Identify which cell holds the provided text, then report its (X, Y) central coordinate. 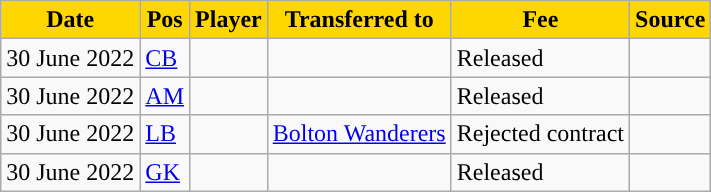
Fee (540, 20)
CB (165, 58)
Date (70, 20)
Rejected contract (540, 134)
Bolton Wanderers (359, 134)
LB (165, 134)
Transferred to (359, 20)
Player (229, 20)
Source (670, 20)
AM (165, 96)
Pos (165, 20)
GK (165, 172)
